Scan for the cell matching the given text and deliver its (X, Y) coordinate at center. 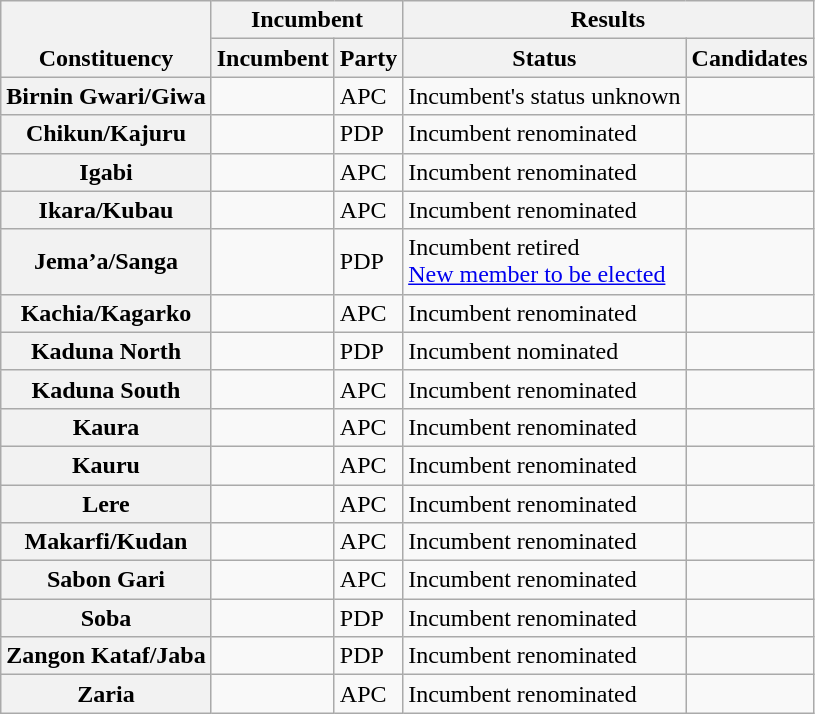
Igabi (106, 172)
Zangon Kataf/Jaba (106, 656)
Jema’a/Sanga (106, 262)
Results (608, 20)
Ikara/Kubau (106, 210)
Sabon Gari (106, 580)
Lere (106, 503)
Soba (106, 618)
Makarfi/Kudan (106, 542)
Zaria (106, 694)
Constituency (106, 39)
Kaduna South (106, 389)
Incumbent nominated (544, 351)
Chikun/Kajuru (106, 134)
Candidates (750, 58)
Incumbent retiredNew member to be elected (544, 262)
Kachia/Kagarko (106, 313)
Status (544, 58)
Birnin Gwari/Giwa (106, 96)
Kaura (106, 427)
Kaduna North (106, 351)
Party (368, 58)
Incumbent's status unknown (544, 96)
Kauru (106, 465)
